Search for the cell housing the specified text and yield its [X, Y] center coordinate. 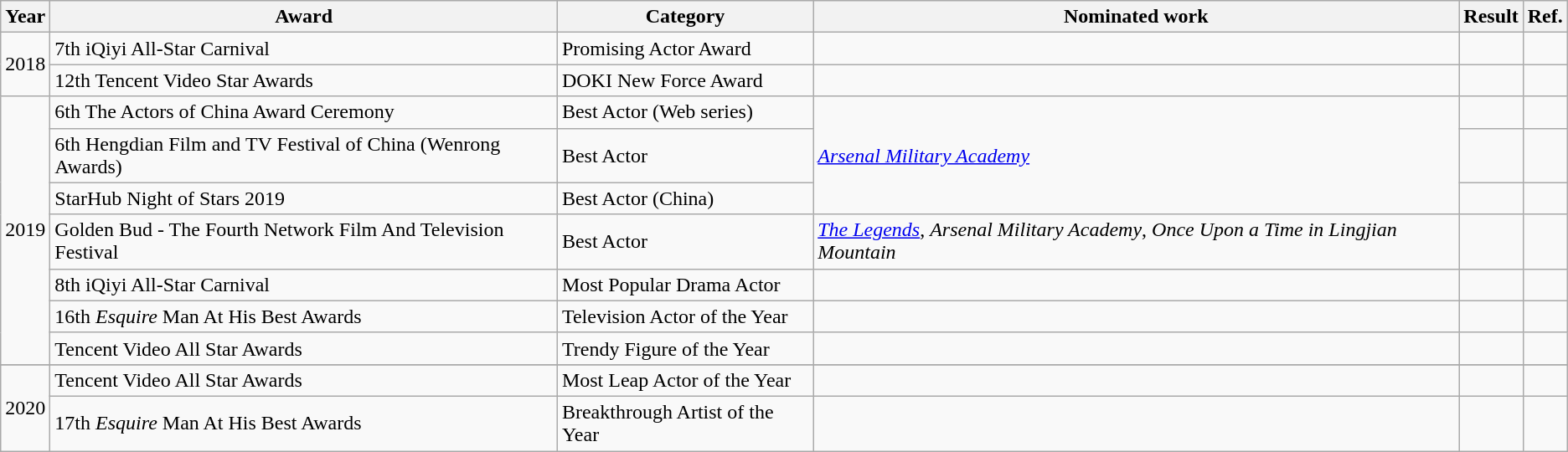
8th iQiyi All-Star Carnival [304, 285]
Ref. [1545, 17]
Television Actor of the Year [685, 316]
Trendy Figure of the Year [685, 348]
6th Hengdian Film and TV Festival of China (Wenrong Awards) [304, 156]
Promising Actor Award [685, 49]
17th Esquire Man At His Best Awards [304, 424]
Year [25, 17]
6th The Actors of China Award Ceremony [304, 112]
The Legends, Arsenal Military Academy, Once Upon a Time in Lingjian Mountain [1136, 241]
7th iQiyi All-Star Carnival [304, 49]
Category [685, 17]
Breakthrough Artist of the Year [685, 424]
DOKI New Force Award [685, 80]
16th Esquire Man At His Best Awards [304, 316]
Most Leap Actor of the Year [685, 380]
Arsenal Military Academy [1136, 156]
StarHub Night of Stars 2019 [304, 198]
Golden Bud - The Fourth Network Film And Television Festival [304, 241]
Best Actor (Web series) [685, 112]
Result [1491, 17]
2018 [25, 64]
Award [304, 17]
Most Popular Drama Actor [685, 285]
Nominated work [1136, 17]
12th Tencent Video Star Awards [304, 80]
2019 [25, 230]
Best Actor (China) [685, 198]
2020 [25, 407]
